Detect which cell encompasses the target text, then output its [x, y] center coordinate. 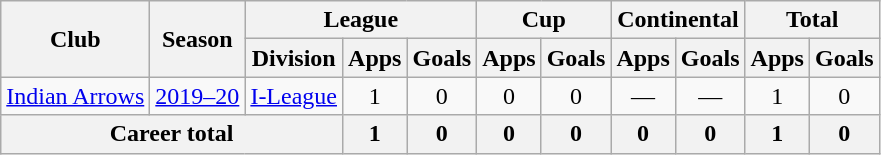
2019–20 [198, 96]
Season [198, 39]
Career total [172, 134]
Club [76, 39]
Division [294, 58]
League [361, 20]
I-League [294, 96]
Total [812, 20]
Indian Arrows [76, 96]
Continental [678, 20]
Cup [544, 20]
